Find where the given text appears and provide that cell's center as [X, Y] coordinate. 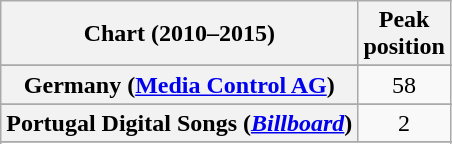
58 [404, 85]
Portugal Digital Songs (Billboard) [180, 123]
2 [404, 123]
Peakposition [404, 34]
Germany (Media Control AG) [180, 85]
Chart (2010–2015) [180, 34]
